Pinpoint the cell where the given text exists, returning its (X, Y) midpoint coordinate. 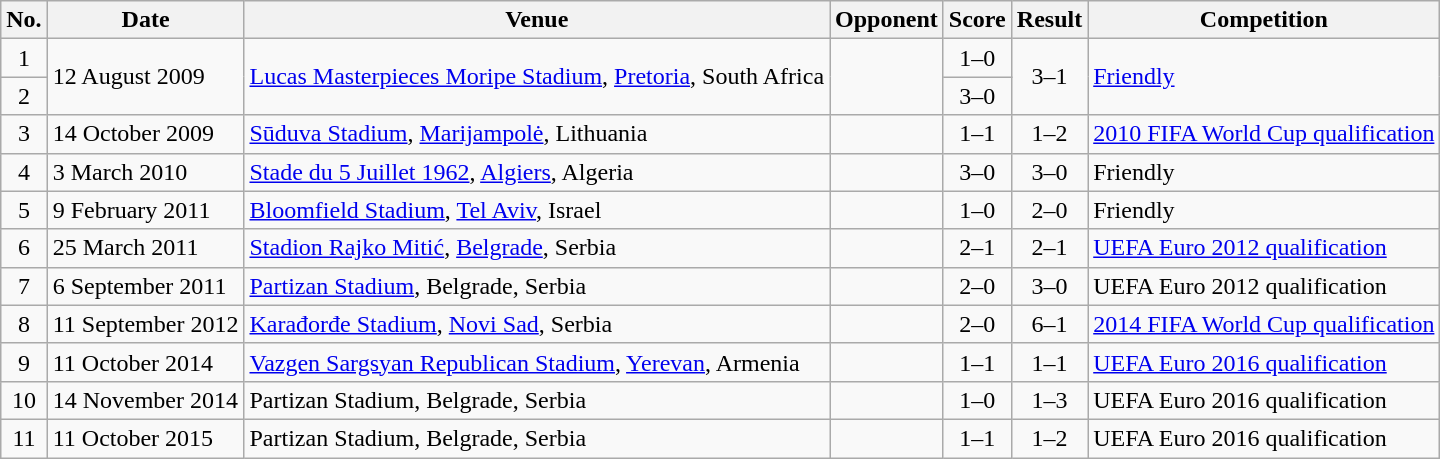
8 (24, 324)
6 (24, 248)
Sūduva Stadium, Marijampolė, Lithuania (537, 134)
Stade du 5 Juillet 1962, Algiers, Algeria (537, 172)
Date (146, 20)
6 September 2011 (146, 286)
1 (24, 58)
9 (24, 362)
14 November 2014 (146, 400)
2014 FIFA World Cup qualification (1264, 324)
No. (24, 20)
1–3 (1049, 400)
14 October 2009 (146, 134)
Score (977, 20)
11 October 2014 (146, 362)
Stadion Rajko Mitić, Belgrade, Serbia (537, 248)
5 (24, 210)
6–1 (1049, 324)
9 February 2011 (146, 210)
11 (24, 438)
Result (1049, 20)
Lucas Masterpieces Moripe Stadium, Pretoria, South Africa (537, 77)
Opponent (887, 20)
Vazgen Sargsyan Republican Stadium, Yerevan, Armenia (537, 362)
11 October 2015 (146, 438)
10 (24, 400)
11 September 2012 (146, 324)
4 (24, 172)
Venue (537, 20)
25 March 2011 (146, 248)
3 March 2010 (146, 172)
3 (24, 134)
7 (24, 286)
3–1 (1049, 77)
Karađorđe Stadium, Novi Sad, Serbia (537, 324)
2010 FIFA World Cup qualification (1264, 134)
Competition (1264, 20)
2 (24, 96)
Bloomfield Stadium, Tel Aviv, Israel (537, 210)
12 August 2009 (146, 77)
